Locate the cell with the specified text and output its (x, y) center coordinate. 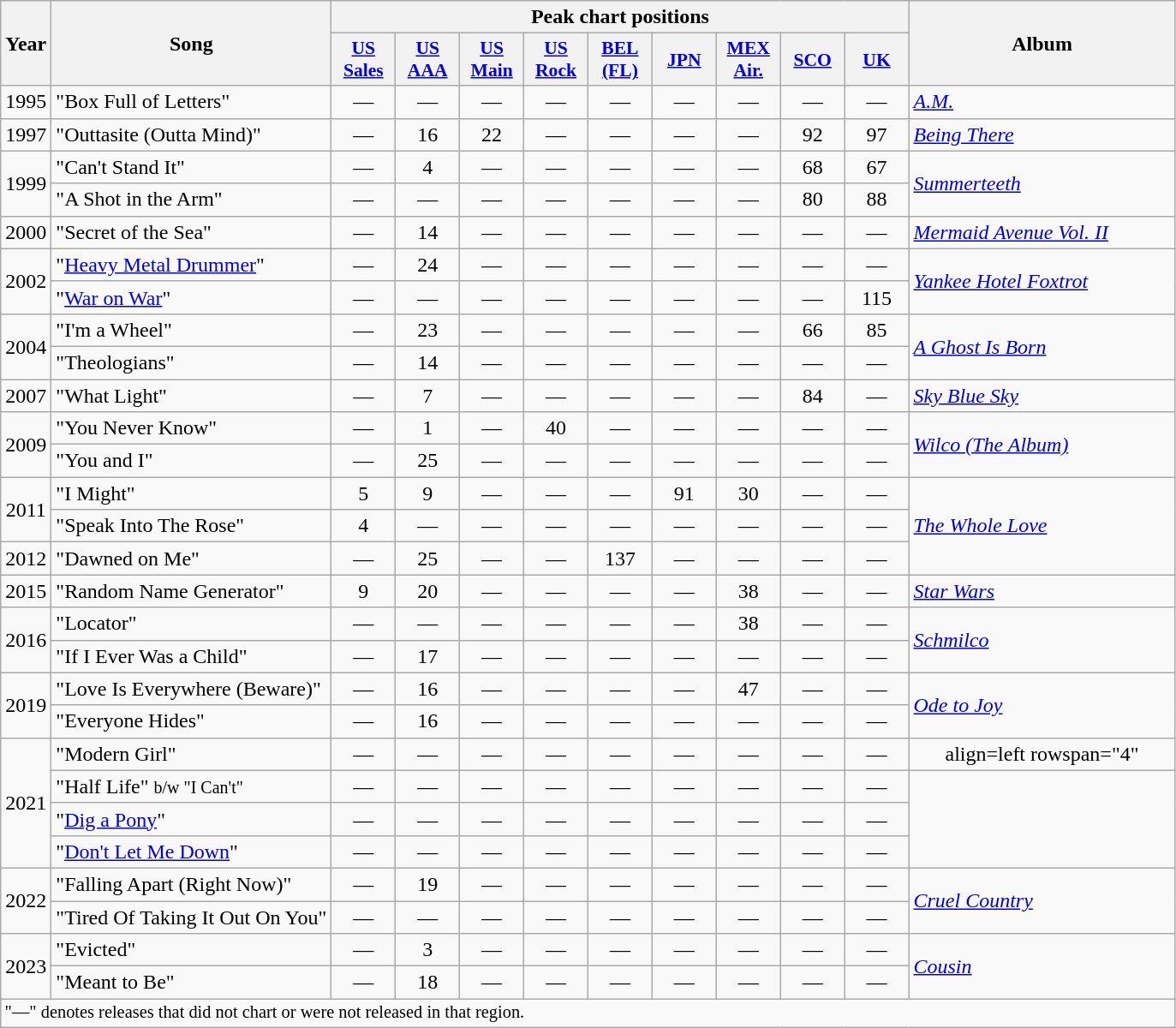
67 (877, 167)
Sky Blue Sky (1042, 395)
"Tired Of Taking It Out On You" (192, 917)
23 (428, 330)
115 (877, 297)
1995 (26, 102)
"You Never Know" (192, 428)
22 (492, 134)
Cruel Country (1042, 900)
2004 (26, 346)
Cousin (1042, 966)
"I Might" (192, 493)
A.M. (1042, 102)
"If I Ever Was a Child" (192, 656)
24 (428, 265)
Star Wars (1042, 591)
Being There (1042, 134)
"Dawned on Me" (192, 559)
Yankee Hotel Foxtrot (1042, 281)
2012 (26, 559)
"Don't Let Me Down" (192, 852)
"I'm a Wheel" (192, 330)
1997 (26, 134)
Mermaid Avenue Vol. II (1042, 232)
SCO (812, 60)
A Ghost Is Born (1042, 346)
"Locator" (192, 624)
2002 (26, 281)
40 (557, 428)
2016 (26, 640)
"Love Is Everywhere (Beware)" (192, 689)
"What Light" (192, 395)
2019 (26, 705)
84 (812, 395)
"Half Life" b/w "I Can't" (192, 786)
"Can't Stand It" (192, 167)
The Whole Love (1042, 526)
2011 (26, 510)
3 (428, 950)
1999 (26, 183)
MEXAir. (749, 60)
92 (812, 134)
19 (428, 884)
5 (363, 493)
USAAA (428, 60)
2023 (26, 966)
2000 (26, 232)
BEL(FL) (620, 60)
"Box Full of Letters" (192, 102)
USSales (363, 60)
2009 (26, 445)
"Heavy Metal Drummer" (192, 265)
Album (1042, 43)
Summerteeth (1042, 183)
68 (812, 167)
Schmilco (1042, 640)
Song (192, 43)
7 (428, 395)
JPN (684, 60)
"—" denotes releases that did not chart or were not released in that region. (588, 1013)
18 (428, 983)
align=left rowspan="4" (1042, 754)
97 (877, 134)
2015 (26, 591)
66 (812, 330)
"Everyone Hides" (192, 721)
80 (812, 200)
2021 (26, 803)
"Evicted" (192, 950)
Wilco (The Album) (1042, 445)
91 (684, 493)
UK (877, 60)
"Random Name Generator" (192, 591)
47 (749, 689)
85 (877, 330)
1 (428, 428)
USMain (492, 60)
"Secret of the Sea" (192, 232)
"Modern Girl" (192, 754)
20 (428, 591)
137 (620, 559)
2007 (26, 395)
"Theologians" (192, 362)
17 (428, 656)
"War on War" (192, 297)
"Meant to Be" (192, 983)
"Dig a Pony" (192, 819)
88 (877, 200)
"Falling Apart (Right Now)" (192, 884)
30 (749, 493)
"You and I" (192, 461)
Peak chart positions (620, 17)
USRock (557, 60)
Year (26, 43)
2022 (26, 900)
"Speak Into The Rose" (192, 526)
"A Shot in the Arm" (192, 200)
"Outtasite (Outta Mind)" (192, 134)
Ode to Joy (1042, 705)
